Find where the given text appears and provide that cell's center as (x, y) coordinate. 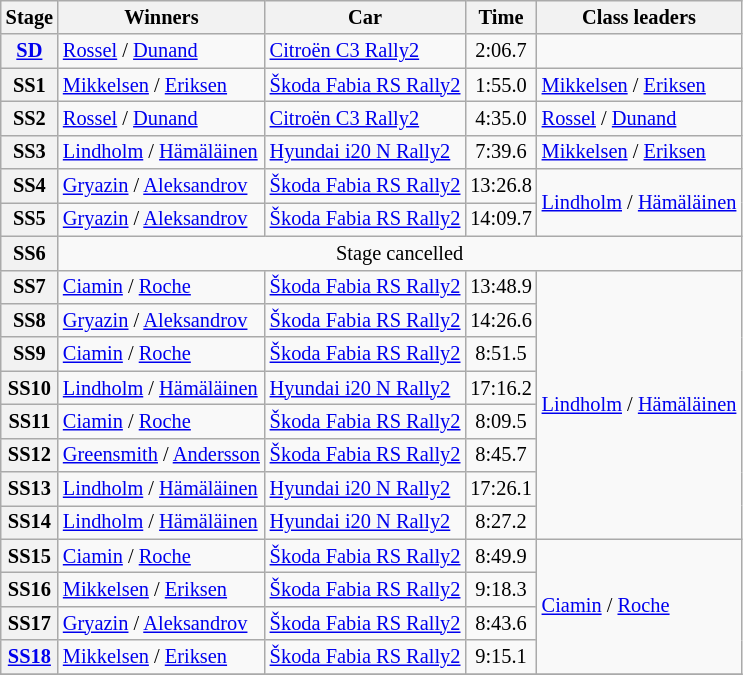
Greensmith / Andersson (162, 455)
Time (500, 17)
8:09.5 (500, 421)
SS18 (30, 657)
Stage cancelled (400, 253)
Car (366, 17)
SS11 (30, 421)
9:18.3 (500, 589)
Class leaders (639, 17)
SS9 (30, 354)
SS10 (30, 388)
SS6 (30, 253)
9:15.1 (500, 657)
Winners (162, 17)
8:27.2 (500, 522)
17:16.2 (500, 388)
SS2 (30, 118)
SS1 (30, 85)
SS4 (30, 186)
14:26.6 (500, 320)
SS14 (30, 522)
SS12 (30, 455)
SS17 (30, 623)
4:35.0 (500, 118)
SS3 (30, 152)
8:51.5 (500, 354)
8:49.9 (500, 556)
2:06.7 (500, 51)
7:39.6 (500, 152)
13:26.8 (500, 186)
13:48.9 (500, 287)
SS13 (30, 489)
8:45.7 (500, 455)
SS5 (30, 219)
SS7 (30, 287)
SS15 (30, 556)
14:09.7 (500, 219)
8:43.6 (500, 623)
Stage (30, 17)
SS16 (30, 589)
SD (30, 51)
1:55.0 (500, 85)
SS8 (30, 320)
17:26.1 (500, 489)
